Extract the (X, Y) coordinate from the center of the cell holding the provided text.  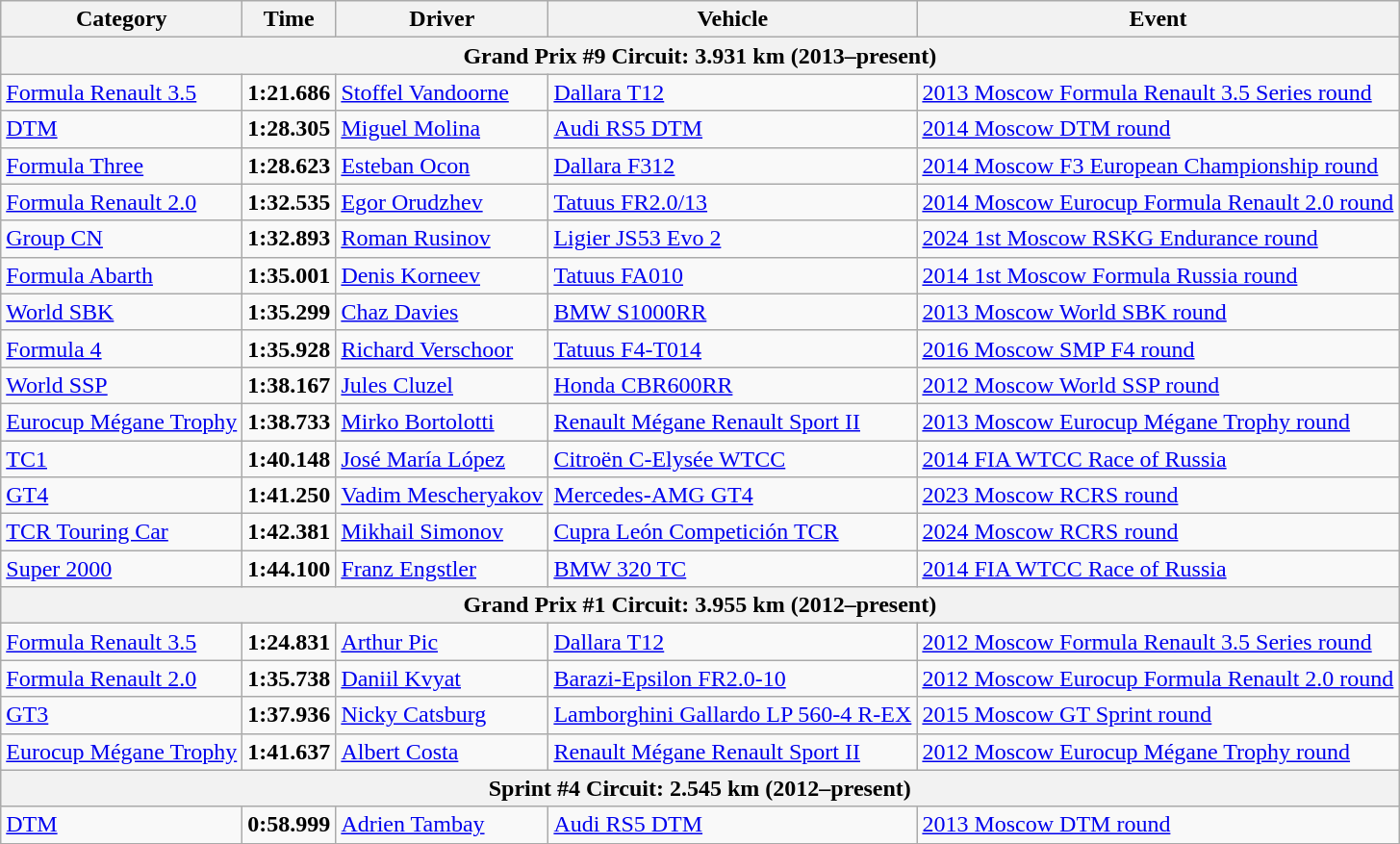
2012 Moscow Eurocup Mégane Trophy round (1158, 752)
2024 1st Moscow RSKG Endurance round (1158, 239)
2012 Moscow Formula Renault 3.5 Series round (1158, 642)
1:41.637 (289, 752)
BMW 320 TC (733, 569)
Cupra León Competición TCR (733, 532)
Honda CBR600RR (733, 385)
Tatuus FA010 (733, 275)
Daniil Kvyat (443, 678)
Nicky Catsburg (443, 715)
1:24.831 (289, 642)
1:37.936 (289, 715)
TC1 (121, 459)
Dallara F312 (733, 166)
1:42.381 (289, 532)
Group CN (121, 239)
Formula Three (121, 166)
2013 Moscow Formula Renault 3.5 Series round (1158, 92)
Vehicle (733, 19)
Tatuus FR2.0/13 (733, 202)
Lamborghini Gallardo LP 560-4 R-EX (733, 715)
2013 Moscow DTM round (1158, 825)
TCR Touring Car (121, 532)
Albert Costa (443, 752)
World SSP (121, 385)
Franz Engstler (443, 569)
1:21.686 (289, 92)
Denis Korneev (443, 275)
2013 Moscow Eurocup Mégane Trophy round (1158, 422)
Stoffel Vandoorne (443, 92)
Driver (443, 19)
Formula Abarth (121, 275)
Mercedes-AMG GT4 (733, 496)
Barazi-Epsilon FR2.0-10 (733, 678)
Event (1158, 19)
2016 Moscow SMP F4 round (1158, 348)
Super 2000 (121, 569)
1:35.001 (289, 275)
0:58.999 (289, 825)
Mikhail Simonov (443, 532)
Tatuus F4-T014 (733, 348)
2012 Moscow World SSP round (1158, 385)
World SBK (121, 312)
Richard Verschoor (443, 348)
Roman Rusinov (443, 239)
GT3 (121, 715)
1:41.250 (289, 496)
2013 Moscow World SBK round (1158, 312)
Esteban Ocon (443, 166)
1:32.535 (289, 202)
1:32.893 (289, 239)
2014 Moscow DTM round (1158, 129)
Jules Cluzel (443, 385)
2023 Moscow RCRS round (1158, 496)
2014 Moscow F3 European Championship round (1158, 166)
Citroën C-Elysée WTCC (733, 459)
2014 Moscow Eurocup Formula Renault 2.0 round (1158, 202)
Category (121, 19)
Arthur Pic (443, 642)
GT4 (121, 496)
Vadim Mescheryakov (443, 496)
1:28.305 (289, 129)
1:40.148 (289, 459)
1:44.100 (289, 569)
Egor Orudzhev (443, 202)
Formula 4 (121, 348)
1:35.299 (289, 312)
1:38.167 (289, 385)
1:38.733 (289, 422)
Grand Prix #1 Circuit: 3.955 km (2012–present) (700, 605)
José María López (443, 459)
Grand Prix #9 Circuit: 3.931 km (2013–present) (700, 56)
Chaz Davies (443, 312)
Sprint #4 Circuit: 2.545 km (2012–present) (700, 788)
2014 1st Moscow Formula Russia round (1158, 275)
2012 Moscow Eurocup Formula Renault 2.0 round (1158, 678)
Time (289, 19)
1:28.623 (289, 166)
1:35.738 (289, 678)
Mirko Bortolotti (443, 422)
2024 Moscow RCRS round (1158, 532)
Ligier JS53 Evo 2 (733, 239)
2015 Moscow GT Sprint round (1158, 715)
1:35.928 (289, 348)
BMW S1000RR (733, 312)
Adrien Tambay (443, 825)
Miguel Molina (443, 129)
